Return (X, Y) of the center of cell containing provided text 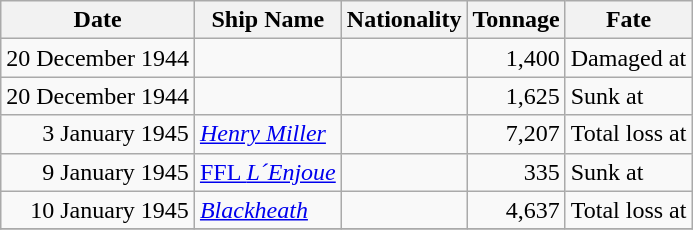
10 January 1945 (98, 210)
Henry Miller (268, 134)
Blackheath (268, 210)
Date (98, 20)
1,400 (516, 58)
Tonnage (516, 20)
Nationality (404, 20)
Fate (628, 20)
1,625 (516, 96)
Damaged at (628, 58)
9 January 1945 (98, 172)
4,637 (516, 210)
Ship Name (268, 20)
7,207 (516, 134)
335 (516, 172)
FFL L´Enjoue (268, 172)
3 January 1945 (98, 134)
